Capture the cell that displays the provided text and extract its (x, y) central coordinate. 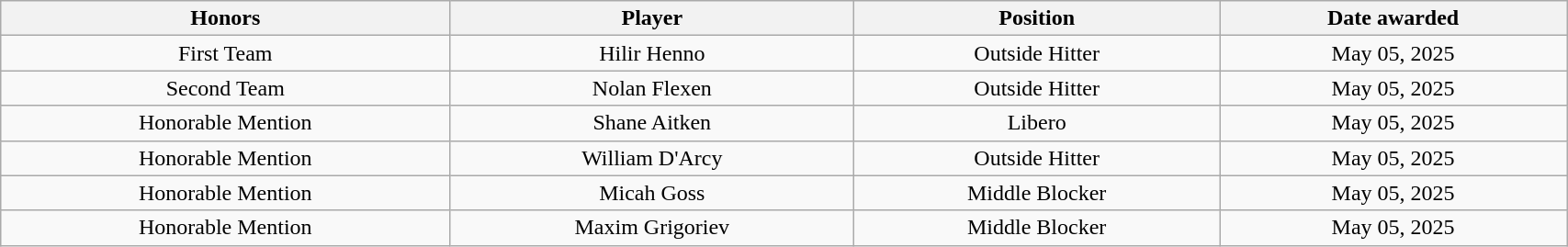
Maxim Grigoriev (652, 228)
Nolan Flexen (652, 88)
Second Team (226, 88)
Shane Aitken (652, 123)
Micah Goss (652, 193)
Date awarded (1393, 18)
Libero (1037, 123)
William D'Arcy (652, 158)
Honors (226, 18)
First Team (226, 53)
Player (652, 18)
Position (1037, 18)
Hilir Henno (652, 53)
